Detect which cell encompasses the target text, then output its [x, y] center coordinate. 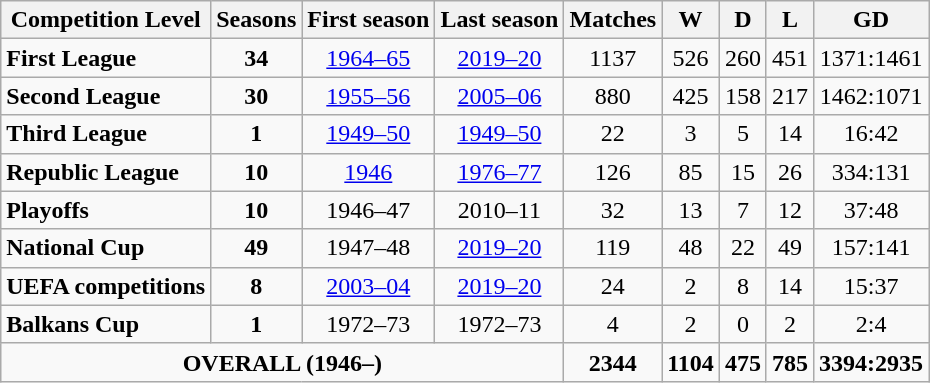
0 [742, 324]
158 [742, 96]
1947–48 [368, 248]
451 [790, 58]
Balkans Cup [106, 324]
334:131 [872, 172]
2:4 [872, 324]
Competition Level [106, 20]
2010–11 [500, 210]
W [691, 20]
1964–65 [368, 58]
First season [368, 20]
15:37 [872, 286]
37:48 [872, 210]
First League [106, 58]
425 [691, 96]
5 [742, 134]
1976–77 [500, 172]
UEFA competitions [106, 286]
785 [790, 362]
3 [691, 134]
475 [742, 362]
1955–56 [368, 96]
4 [613, 324]
34 [256, 58]
2005–06 [500, 96]
Last season [500, 20]
119 [613, 248]
260 [742, 58]
48 [691, 248]
1371:1461 [872, 58]
L [790, 20]
16:42 [872, 134]
1104 [691, 362]
1462:1071 [872, 96]
126 [613, 172]
1946 [368, 172]
Second League [106, 96]
13 [691, 210]
217 [790, 96]
26 [790, 172]
Matches [613, 20]
Playoffs [106, 210]
Republic League [106, 172]
7 [742, 210]
National Cup [106, 248]
15 [742, 172]
GD [872, 20]
24 [613, 286]
526 [691, 58]
1946–47 [368, 210]
OVERALL (1946–) [282, 362]
Third League [106, 134]
D [742, 20]
85 [691, 172]
32 [613, 210]
30 [256, 96]
2003–04 [368, 286]
12 [790, 210]
157:141 [872, 248]
1137 [613, 58]
2344 [613, 362]
3394:2935 [872, 362]
880 [613, 96]
Seasons [256, 20]
